Output the (x, y) coordinate of the center of the cell containing the given text.  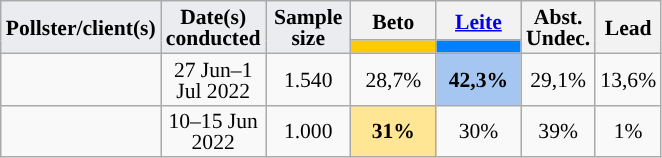
42,3% (478, 79)
39% (558, 131)
1.540 (308, 79)
Lead (628, 27)
31% (394, 131)
Beto (394, 20)
13,6% (628, 79)
27 Jun–1 Jul 2022 (214, 79)
1% (628, 131)
Sample size (308, 27)
28,7% (394, 79)
Leite (478, 20)
Abst.Undec. (558, 27)
29,1% (558, 79)
10–15 Jun 2022 (214, 131)
30% (478, 131)
1.000 (308, 131)
Date(s)conducted (214, 27)
Pollster/client(s) (81, 27)
